Return the (x, y) coordinate for the center point of the cell that contains the specified text.  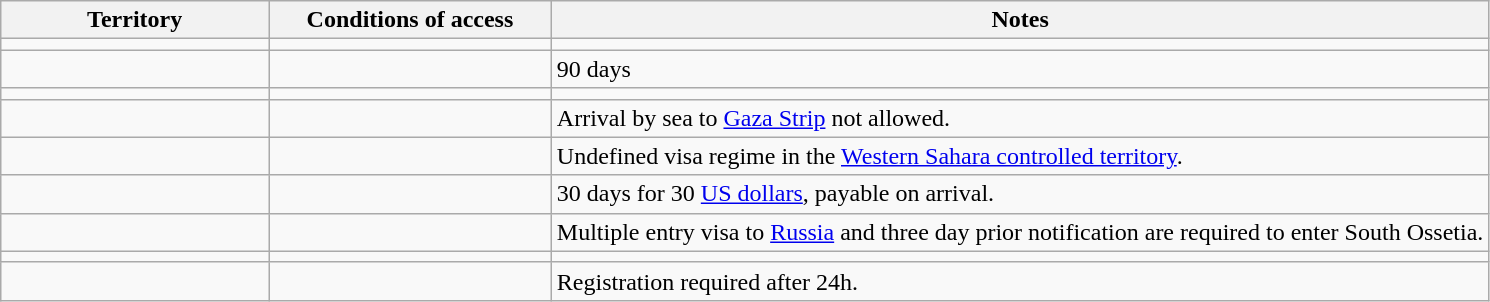
Multiple entry visa to Russia and three day prior notification are required to enter South Ossetia. (1020, 232)
Registration required after 24h. (1020, 281)
Undefined visa regime in the Western Sahara controlled territory. (1020, 156)
30 days for 30 US dollars, payable on arrival. (1020, 194)
Notes (1020, 20)
Arrival by sea to Gaza Strip not allowed. (1020, 118)
90 days (1020, 69)
Conditions of access (410, 20)
Territory (135, 20)
